Extract the (X, Y) coordinate from the center of the cell holding the provided text.  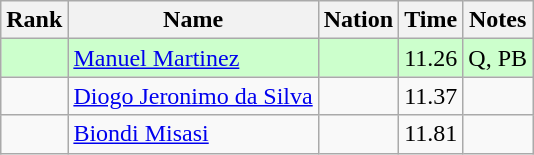
11.81 (431, 134)
Nation (358, 20)
Time (431, 20)
Notes (498, 20)
Diogo Jeronimo da Silva (193, 96)
11.37 (431, 96)
Q, PB (498, 58)
Biondi Misasi (193, 134)
Rank (34, 20)
Name (193, 20)
11.26 (431, 58)
Manuel Martinez (193, 58)
